Detect which cell encompasses the target text, then output its [X, Y] center coordinate. 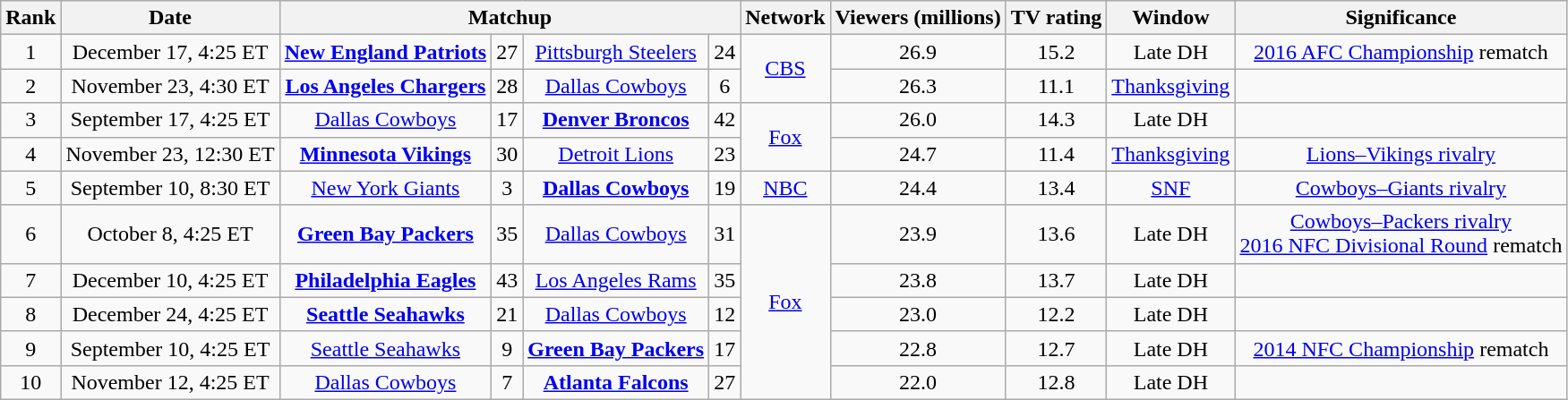
Atlanta Falcons [616, 382]
Detroit Lions [616, 154]
Network [785, 18]
11.1 [1057, 86]
19 [725, 188]
42 [725, 120]
2014 NFC Championship rematch [1401, 348]
26.3 [918, 86]
December 10, 4:25 ET [170, 280]
22.8 [918, 348]
24.7 [918, 154]
SNF [1171, 188]
Cowboys–Packers rivalry2016 NFC Divisional Round rematch [1401, 234]
22.0 [918, 382]
September 10, 4:25 ET [170, 348]
Los Angeles Rams [616, 280]
12.8 [1057, 382]
23.0 [918, 314]
Rank [30, 18]
15.2 [1057, 52]
28 [507, 86]
10 [30, 382]
13.4 [1057, 188]
24.4 [918, 188]
December 17, 4:25 ET [170, 52]
23 [725, 154]
30 [507, 154]
1 [30, 52]
13.6 [1057, 234]
New York Giants [385, 188]
Pittsburgh Steelers [616, 52]
8 [30, 314]
43 [507, 280]
September 10, 8:30 ET [170, 188]
Matchup [510, 18]
12.2 [1057, 314]
12 [725, 314]
Los Angeles Chargers [385, 86]
2016 AFC Championship rematch [1401, 52]
21 [507, 314]
November 23, 12:30 ET [170, 154]
TV rating [1057, 18]
23.8 [918, 280]
Lions–Vikings rivalry [1401, 154]
Viewers (millions) [918, 18]
Philadelphia Eagles [385, 280]
CBS [785, 69]
24 [725, 52]
5 [30, 188]
November 23, 4:30 ET [170, 86]
September 17, 4:25 ET [170, 120]
Significance [1401, 18]
2 [30, 86]
November 12, 4:25 ET [170, 382]
14.3 [1057, 120]
11.4 [1057, 154]
12.7 [1057, 348]
October 8, 4:25 ET [170, 234]
13.7 [1057, 280]
Window [1171, 18]
Cowboys–Giants rivalry [1401, 188]
31 [725, 234]
26.9 [918, 52]
26.0 [918, 120]
Minnesota Vikings [385, 154]
23.9 [918, 234]
NBC [785, 188]
Date [170, 18]
New England Patriots [385, 52]
4 [30, 154]
Denver Broncos [616, 120]
December 24, 4:25 ET [170, 314]
